Find where the given text appears and provide that cell's center as [X, Y] coordinate. 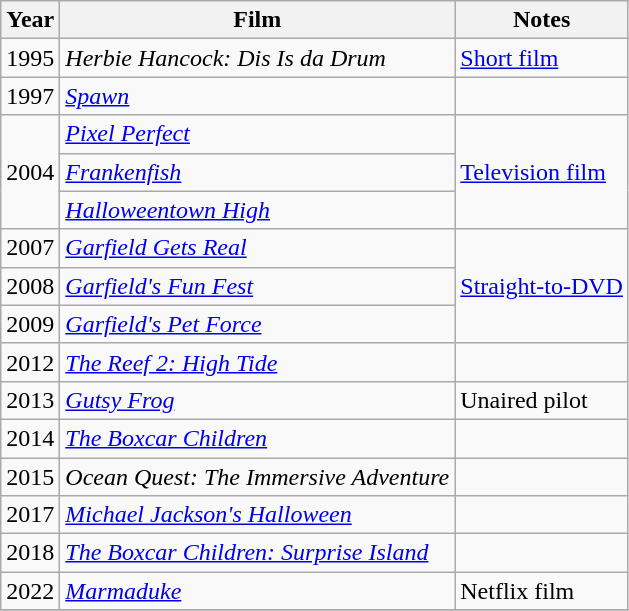
Film [258, 20]
Spawn [258, 96]
Garfield's Pet Force [258, 324]
2009 [30, 324]
Notes [542, 20]
2013 [30, 400]
The Reef 2: High Tide [258, 362]
Garfield Gets Real [258, 248]
2017 [30, 515]
Marmaduke [258, 591]
Unaired pilot [542, 400]
The Boxcar Children: Surprise Island [258, 553]
2007 [30, 248]
Halloweentown High [258, 210]
Gutsy Frog [258, 400]
Straight-to-DVD [542, 286]
2008 [30, 286]
Television film [542, 172]
1997 [30, 96]
2014 [30, 438]
Short film [542, 58]
Netflix film [542, 591]
Frankenfish [258, 172]
2012 [30, 362]
Michael Jackson's Halloween [258, 515]
Herbie Hancock: Dis Is da Drum [258, 58]
Year [30, 20]
Ocean Quest: The Immersive Adventure [258, 477]
The Boxcar Children [258, 438]
2018 [30, 553]
1995 [30, 58]
2004 [30, 172]
Pixel Perfect [258, 134]
Garfield's Fun Fest [258, 286]
2022 [30, 591]
2015 [30, 477]
